Output the (X, Y) coordinate of the center of the cell containing the given text.  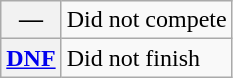
Did not finish (146, 58)
Did not compete (146, 20)
DNF (31, 58)
— (31, 20)
